Determine the (X, Y) coordinate at the center of the cell enclosing the given text.  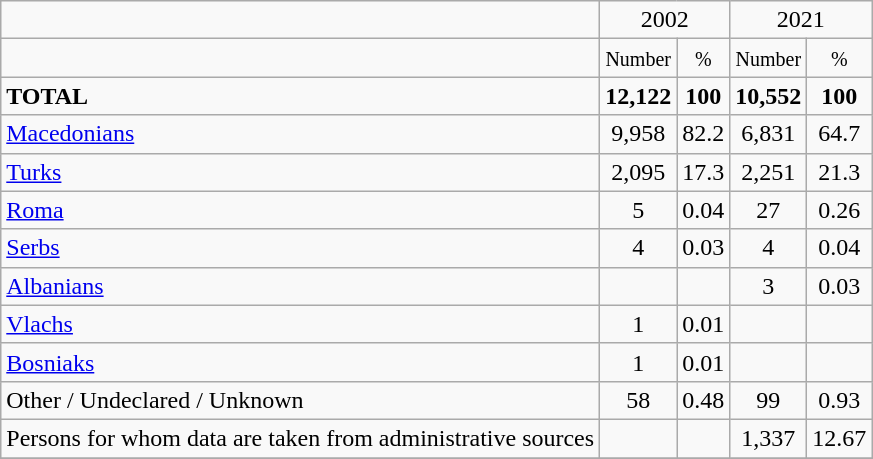
10,552 (768, 96)
12.67 (840, 438)
2,095 (638, 172)
2021 (801, 20)
2002 (665, 20)
6,831 (768, 134)
Other / Undeclared / Unknown (300, 400)
82.2 (704, 134)
64.7 (840, 134)
3 (768, 286)
Albanians (300, 286)
99 (768, 400)
0.93 (840, 400)
0.26 (840, 210)
12,122 (638, 96)
58 (638, 400)
Bosniaks (300, 362)
1,337 (768, 438)
Macedonians (300, 134)
5 (638, 210)
0.48 (704, 400)
TOTAL (300, 96)
Vlachs (300, 324)
9,958 (638, 134)
27 (768, 210)
2,251 (768, 172)
Turks (300, 172)
Roma (300, 210)
17.3 (704, 172)
Serbs (300, 248)
21.3 (840, 172)
Persons for whom data are taken from administrative sources (300, 438)
